Locate the cell with the specified text and output its (x, y) center coordinate. 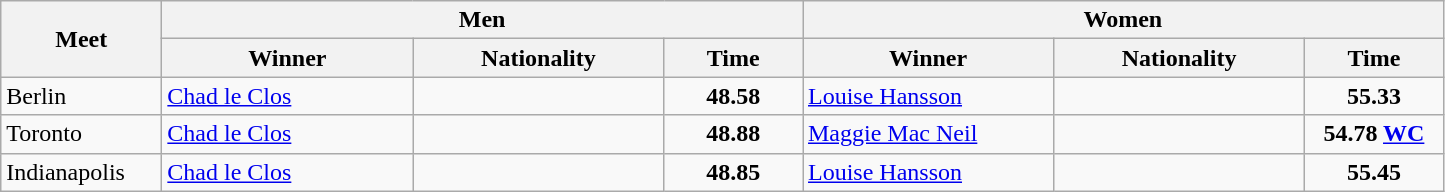
Maggie Mac Neil (928, 134)
55.33 (1374, 96)
55.45 (1374, 172)
Berlin (82, 96)
Indianapolis (82, 172)
Meet (82, 39)
Toronto (82, 134)
54.78 WC (1374, 134)
Men (482, 20)
48.58 (734, 96)
48.88 (734, 134)
48.85 (734, 172)
Women (1122, 20)
